Return the [x, y] coordinate for the center point of the cell that contains the specified text.  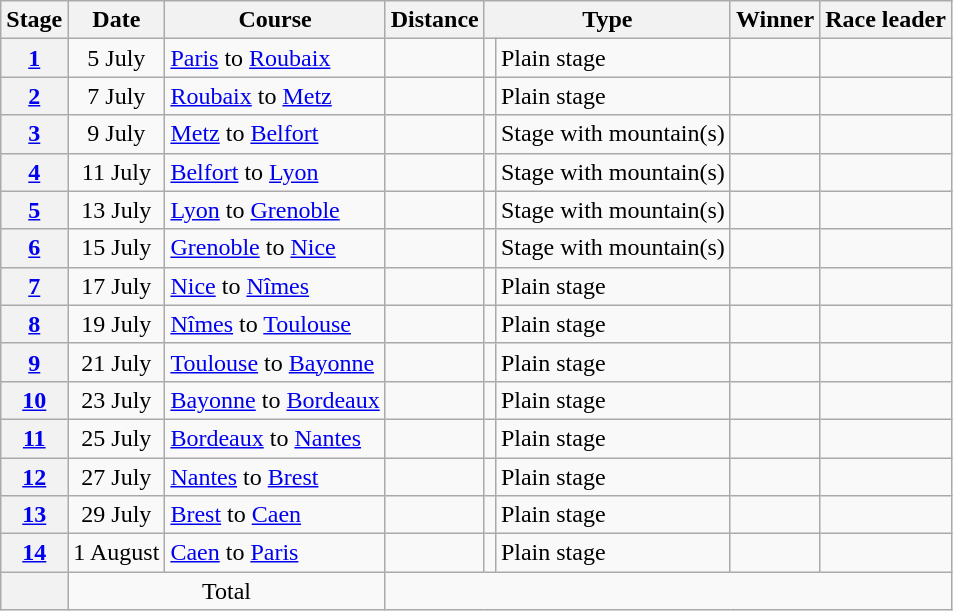
Distance [434, 20]
Bayonne to Bordeaux [275, 400]
10 [34, 400]
Belfort to Lyon [275, 172]
2 [34, 96]
19 July [116, 324]
6 [34, 248]
15 July [116, 248]
Nîmes to Toulouse [275, 324]
13 [34, 515]
Type [607, 20]
Roubaix to Metz [275, 96]
14 [34, 553]
Stage [34, 20]
Date [116, 20]
Paris to Roubaix [275, 58]
Nantes to Brest [275, 477]
Total [226, 591]
11 [34, 438]
7 [34, 286]
5 [34, 210]
7 July [116, 96]
11 July [116, 172]
Metz to Belfort [275, 134]
17 July [116, 286]
Grenoble to Nice [275, 248]
Toulouse to Bayonne [275, 362]
9 [34, 362]
Caen to Paris [275, 553]
Nice to Nîmes [275, 286]
1 [34, 58]
Brest to Caen [275, 515]
5 July [116, 58]
27 July [116, 477]
23 July [116, 400]
Winner [774, 20]
3 [34, 134]
4 [34, 172]
13 July [116, 210]
Bordeaux to Nantes [275, 438]
25 July [116, 438]
Lyon to Grenoble [275, 210]
1 August [116, 553]
9 July [116, 134]
Course [275, 20]
12 [34, 477]
Race leader [886, 20]
29 July [116, 515]
8 [34, 324]
21 July [116, 362]
